Find where the given text appears and provide that cell's center as [X, Y] coordinate. 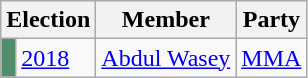
Member [166, 20]
2018 [56, 58]
Party [272, 20]
Abdul Wasey [166, 58]
MMA [272, 58]
Election [48, 20]
